For the text-containing cell, return its midpoint in (x, y) coordinate format. 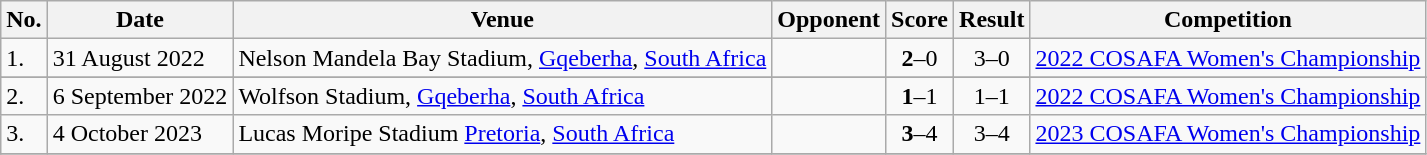
1. (24, 58)
No. (24, 20)
Nelson Mandela Bay Stadium, Gqeberha, South Africa (502, 58)
Result (992, 20)
31 August 2022 (140, 58)
4 October 2023 (140, 134)
6 September 2022 (140, 96)
3. (24, 134)
Score (920, 20)
2. (24, 96)
Wolfson Stadium, Gqeberha, South Africa (502, 96)
Date (140, 20)
Competition (1228, 20)
3–0 (992, 58)
Lucas Moripe Stadium Pretoria, South Africa (502, 134)
Opponent (829, 20)
Venue (502, 20)
2023 COSAFA Women's Championship (1228, 134)
2–0 (920, 58)
